Return [x, y] of the center of cell containing provided text 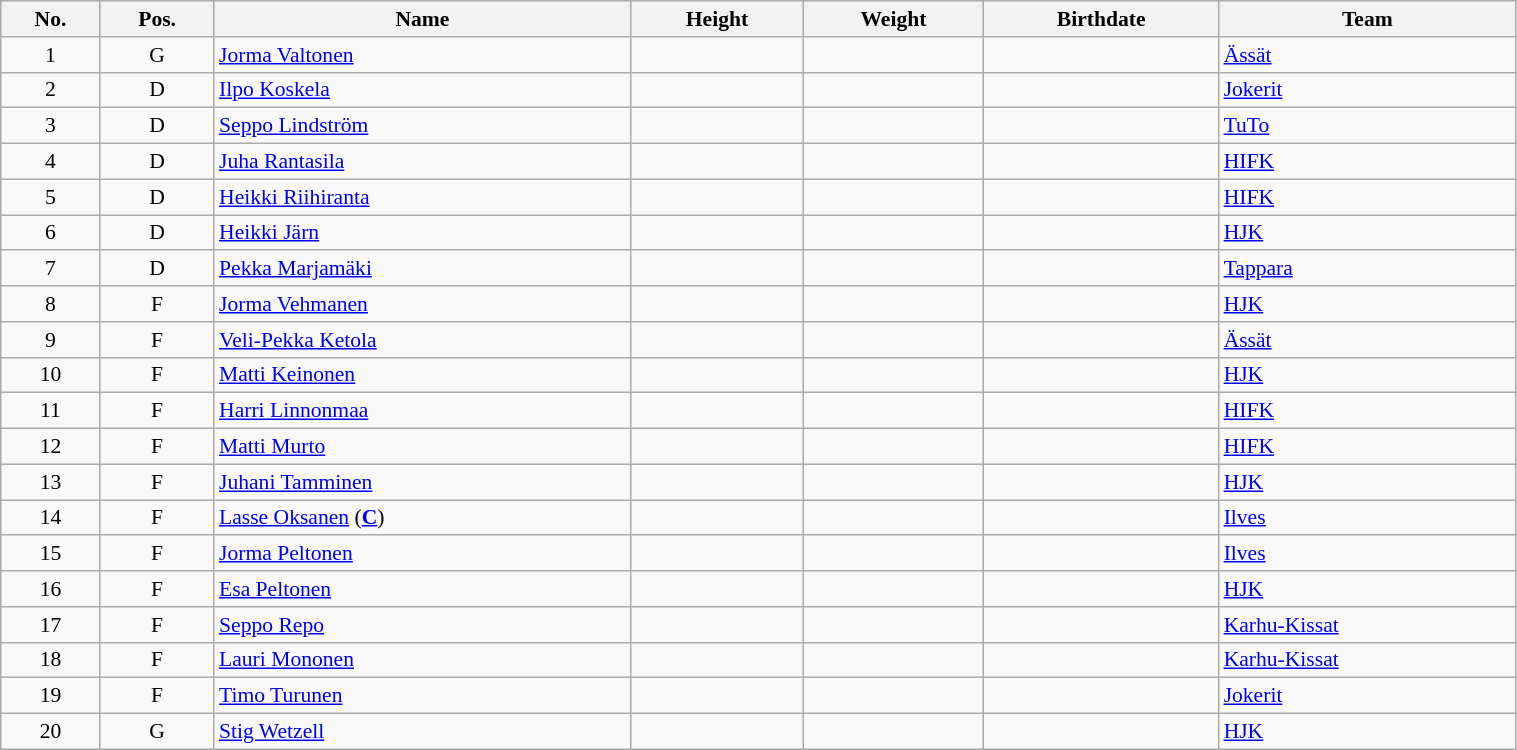
Name [422, 19]
8 [50, 304]
11 [50, 411]
Harri Linnonmaa [422, 411]
Ilpo Koskela [422, 90]
Heikki Riihiranta [422, 197]
Veli-Pekka Ketola [422, 340]
12 [50, 447]
Juhani Tamminen [422, 482]
15 [50, 554]
2 [50, 90]
7 [50, 269]
Seppo Repo [422, 625]
17 [50, 625]
Esa Peltonen [422, 589]
Jorma Vehmanen [422, 304]
Stig Wetzell [422, 732]
Heikki Järn [422, 233]
3 [50, 126]
Birthdate [1102, 19]
Pekka Marjamäki [422, 269]
13 [50, 482]
Tappara [1368, 269]
Weight [894, 19]
TuTo [1368, 126]
19 [50, 696]
Seppo Lindström [422, 126]
Timo Turunen [422, 696]
Lasse Oksanen (C) [422, 518]
Matti Murto [422, 447]
9 [50, 340]
Height [717, 19]
10 [50, 375]
16 [50, 589]
18 [50, 660]
Jorma Peltonen [422, 554]
Pos. [157, 19]
1 [50, 55]
No. [50, 19]
5 [50, 197]
Matti Keinonen [422, 375]
Lauri Mononen [422, 660]
Juha Rantasila [422, 162]
20 [50, 732]
6 [50, 233]
4 [50, 162]
14 [50, 518]
Team [1368, 19]
Jorma Valtonen [422, 55]
